Capture the cell that displays the provided text and extract its [x, y] central coordinate. 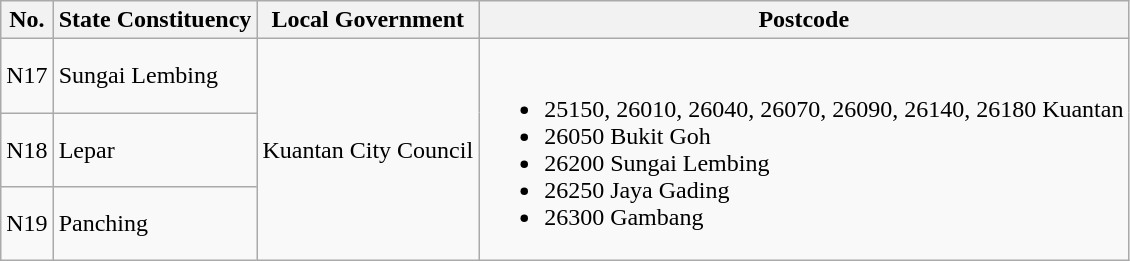
Panching [155, 223]
N18 [27, 149]
Local Government [368, 20]
N17 [27, 76]
State Constituency [155, 20]
Kuantan City Council [368, 150]
Postcode [804, 20]
25150, 26010, 26040, 26070, 26090, 26140, 26180 Kuantan26050 Bukit Goh26200 Sungai Lembing26250 Jaya Gading26300 Gambang [804, 150]
N19 [27, 223]
No. [27, 20]
Sungai Lembing [155, 76]
Lepar [155, 149]
